From the cell containing the given text, extract its center point as [x, y] coordinate. 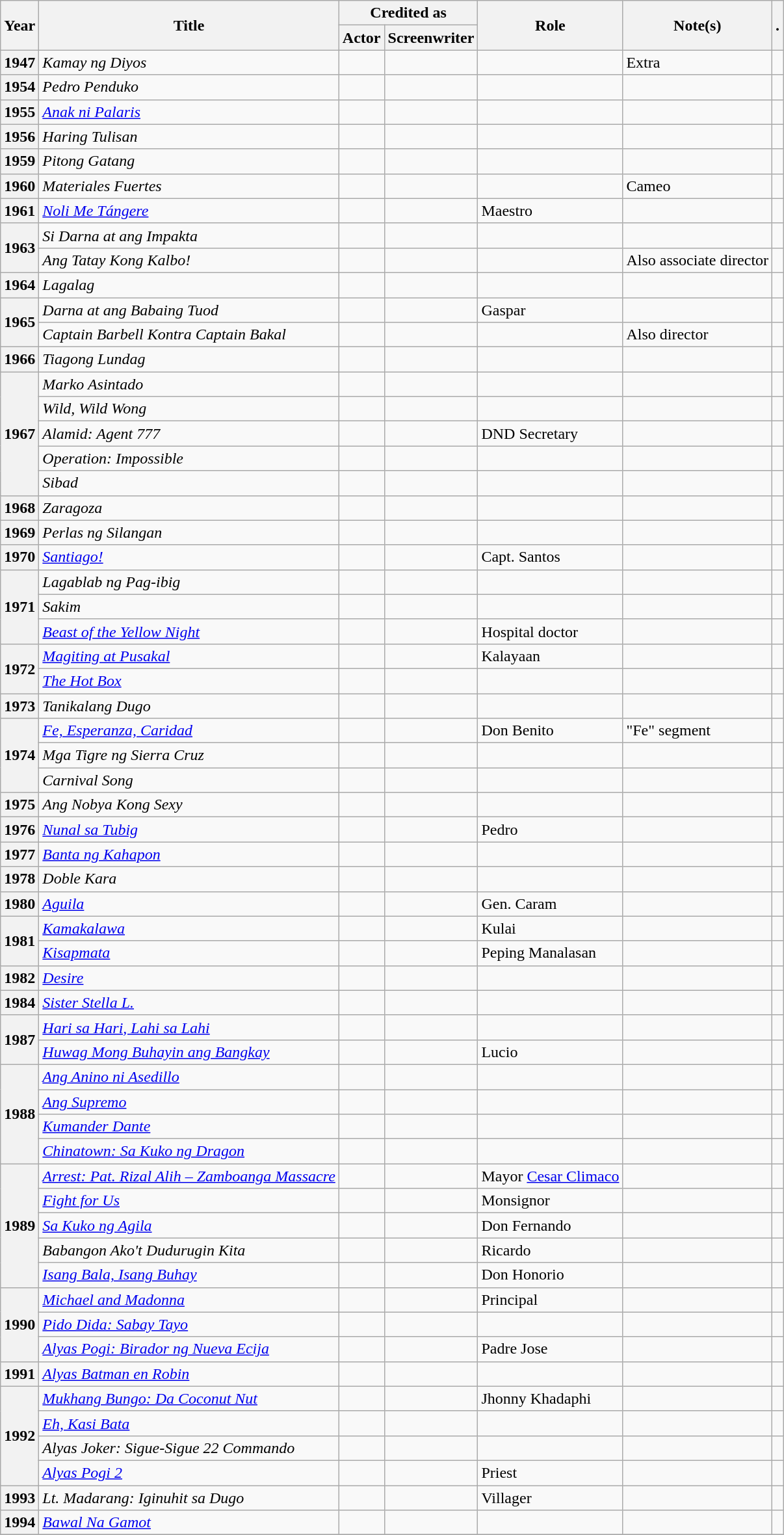
Hospital doctor [550, 631]
1989 [20, 1226]
Padre Jose [550, 1349]
1954 [20, 87]
Isang Bala, Isang Buhay [189, 1275]
Ang Supremo [189, 1102]
Wild, Wild Wong [189, 409]
Ang Nobya Kong Sexy [189, 805]
Principal [550, 1300]
Kamakalawa [189, 928]
Desire [189, 978]
Lucio [550, 1052]
Lt. Madarang: Iginuhit sa Dugo [189, 1497]
Materiales Fuertes [189, 186]
Note(s) [698, 25]
1970 [20, 557]
1987 [20, 1040]
Don Benito [550, 731]
Operation: Impossible [189, 458]
1971 [20, 607]
1959 [20, 161]
Beast of the Yellow Night [189, 631]
1984 [20, 1003]
Lagablab ng Pag-ibig [189, 582]
Title [189, 25]
Kisapmata [189, 953]
Captain Barbell Kontra Captain Bakal [189, 335]
Don Fernando [550, 1226]
Kulai [550, 928]
1994 [20, 1523]
Ricardo [550, 1250]
1976 [20, 830]
1978 [20, 879]
Chinatown: Sa Kuko ng Dragon [189, 1151]
Mayor Cesar Climaco [550, 1176]
Pedro [550, 830]
Noli Me Tángere [189, 211]
Pitong Gatang [189, 161]
Peping Manalasan [550, 953]
Huwag Mong Buhayin ang Bangkay [189, 1052]
1964 [20, 285]
1961 [20, 211]
Mga Tigre ng Sierra Cruz [189, 755]
Kumander Dante [189, 1127]
1968 [20, 508]
Banta ng Kahapon [189, 854]
Sibad [189, 483]
Alyas Pogi: Birador ng Nueva Ecija [189, 1349]
Perlas ng Silangan [189, 532]
1981 [20, 941]
Alyas Batman en Robin [189, 1374]
Carnival Song [189, 780]
The Hot Box [189, 681]
Darna at ang Babaing Tuod [189, 310]
Zaragoza [189, 508]
Anak ni Palaris [189, 112]
Capt. Santos [550, 557]
Sister Stella L. [189, 1003]
Villager [550, 1497]
Babangon Ako't Dudurugin Kita [189, 1250]
Magiting at Pusakal [189, 656]
Don Honorio [550, 1275]
Alamid: Agent 777 [189, 434]
Alyas Joker: Sigue-Sigue 22 Commando [189, 1448]
1992 [20, 1436]
Sakim [189, 607]
Kamay ng Diyos [189, 62]
Priest [550, 1473]
DND Secretary [550, 434]
1956 [20, 137]
1963 [20, 248]
Fe, Esperanza, Caridad [189, 731]
1960 [20, 186]
1991 [20, 1374]
1980 [20, 904]
Actor [361, 38]
Nunal sa Tubig [189, 830]
Marko Asintado [189, 384]
Alyas Pogi 2 [189, 1473]
Si Darna at ang Impakta [189, 235]
Kalayaan [550, 656]
Santiago! [189, 557]
1972 [20, 668]
1967 [20, 434]
Fight for Us [189, 1201]
1965 [20, 322]
Doble Kara [189, 879]
Arrest: Pat. Rizal Alih – Zamboanga Massacre [189, 1176]
1982 [20, 978]
Aguila [189, 904]
Ang Anino ni Asedillo [189, 1077]
Pedro Penduko [189, 87]
Bawal Na Gamot [189, 1523]
Extra [698, 62]
1988 [20, 1114]
1977 [20, 854]
1947 [20, 62]
"Fe" segment [698, 731]
Pido Dida: Sabay Tayo [189, 1324]
Mukhang Bungo: Da Coconut Nut [189, 1398]
1955 [20, 112]
Hari sa Hari, Lahi sa Lahi [189, 1027]
Also director [698, 335]
Tiagong Lundag [189, 360]
Jhonny Khadaphi [550, 1398]
Ang Tatay Kong Kalbo! [189, 260]
Sa Kuko ng Agila [189, 1226]
Screenwriter [431, 38]
Also associate director [698, 260]
1990 [20, 1324]
1993 [20, 1497]
Lagalag [189, 285]
Year [20, 25]
Haring Tulisan [189, 137]
Role [550, 25]
Monsignor [550, 1201]
1975 [20, 805]
Gen. Caram [550, 904]
Credited as [408, 13]
Maestro [550, 211]
1973 [20, 705]
1969 [20, 532]
Michael and Madonna [189, 1300]
Gaspar [550, 310]
Eh, Kasi Bata [189, 1423]
Cameo [698, 186]
. [777, 25]
1974 [20, 755]
Tanikalang Dugo [189, 705]
1966 [20, 360]
